Search for the cell housing the specified text and yield its (x, y) center coordinate. 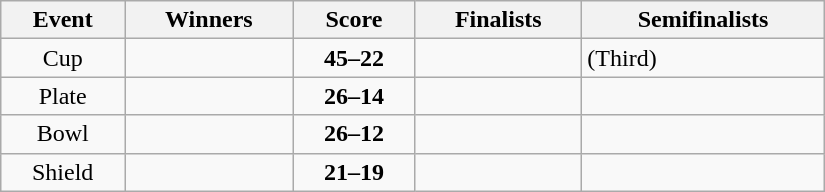
45–22 (354, 58)
Event (63, 20)
Finalists (498, 20)
26–14 (354, 96)
Winners (210, 20)
21–19 (354, 172)
Plate (63, 96)
Bowl (63, 134)
Semifinalists (703, 20)
26–12 (354, 134)
Shield (63, 172)
(Third) (703, 58)
Score (354, 20)
Cup (63, 58)
